Provide the (X, Y) coordinate of the cell's center where the given text is located.  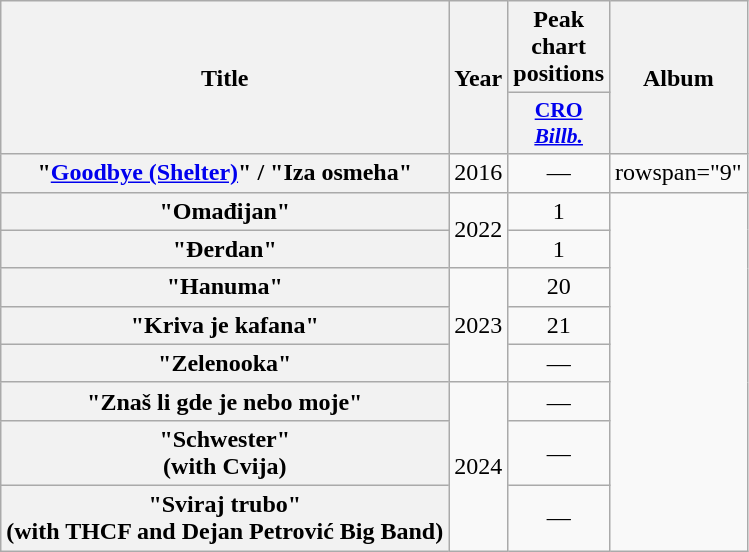
2016 (478, 173)
Peak chart positions (559, 47)
"Đerdan" (225, 249)
"Zelenooka" (225, 363)
"Sviraj trubo"(with THCF and Dejan Petrović Big Band) (225, 518)
21 (559, 325)
2023 (478, 325)
"Kriva je kafana" (225, 325)
"Hanuma" (225, 287)
20 (559, 287)
2024 (478, 466)
"Schwester"(with Cvija) (225, 452)
rowspan="9" (679, 173)
CROBillb. (559, 124)
"Znaš li gde je nebo moje" (225, 401)
"Goodbye (Shelter)" / "Iza osmeha" (225, 173)
Year (478, 78)
Album (679, 78)
2022 (478, 230)
"Omađijan" (225, 211)
Title (225, 78)
